Determine the (X, Y) coordinate at the center of the cell enclosing the given text.  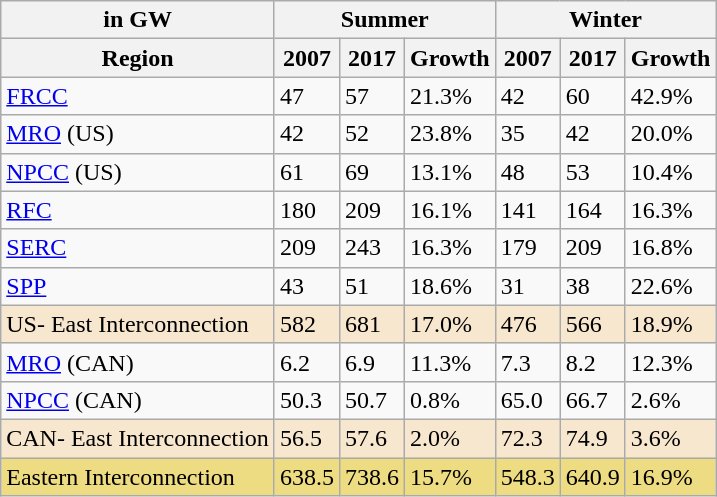
RFC (138, 210)
18.9% (670, 324)
16.1% (450, 210)
681 (372, 324)
66.7 (592, 400)
SPP (138, 286)
69 (372, 172)
13.1% (450, 172)
57.6 (372, 438)
16.8% (670, 248)
2.6% (670, 400)
53 (592, 172)
548.3 (528, 477)
35 (528, 134)
638.5 (306, 477)
65.0 (528, 400)
3.6% (670, 438)
Region (138, 58)
MRO (CAN) (138, 362)
2.0% (450, 438)
SERC (138, 248)
MRO (US) (138, 134)
22.6% (670, 286)
6.9 (372, 362)
38 (592, 286)
640.9 (592, 477)
179 (528, 248)
16.9% (670, 477)
164 (592, 210)
NPCC (CAN) (138, 400)
FRCC (138, 96)
Winter (606, 20)
US- East Interconnection (138, 324)
74.9 (592, 438)
0.8% (450, 400)
18.6% (450, 286)
243 (372, 248)
566 (592, 324)
56.5 (306, 438)
50.7 (372, 400)
17.0% (450, 324)
61 (306, 172)
51 (372, 286)
20.0% (670, 134)
15.7% (450, 477)
42.9% (670, 96)
CAN- East Interconnection (138, 438)
72.3 (528, 438)
21.3% (450, 96)
Summer (384, 20)
31 (528, 286)
6.2 (306, 362)
52 (372, 134)
23.8% (450, 134)
48 (528, 172)
582 (306, 324)
476 (528, 324)
50.3 (306, 400)
8.2 (592, 362)
Eastern Interconnection (138, 477)
47 (306, 96)
180 (306, 210)
11.3% (450, 362)
738.6 (372, 477)
7.3 (528, 362)
43 (306, 286)
57 (372, 96)
in GW (138, 20)
10.4% (670, 172)
141 (528, 210)
12.3% (670, 362)
60 (592, 96)
NPCC (US) (138, 172)
